Detect which cell encompasses the target text, then output its [X, Y] center coordinate. 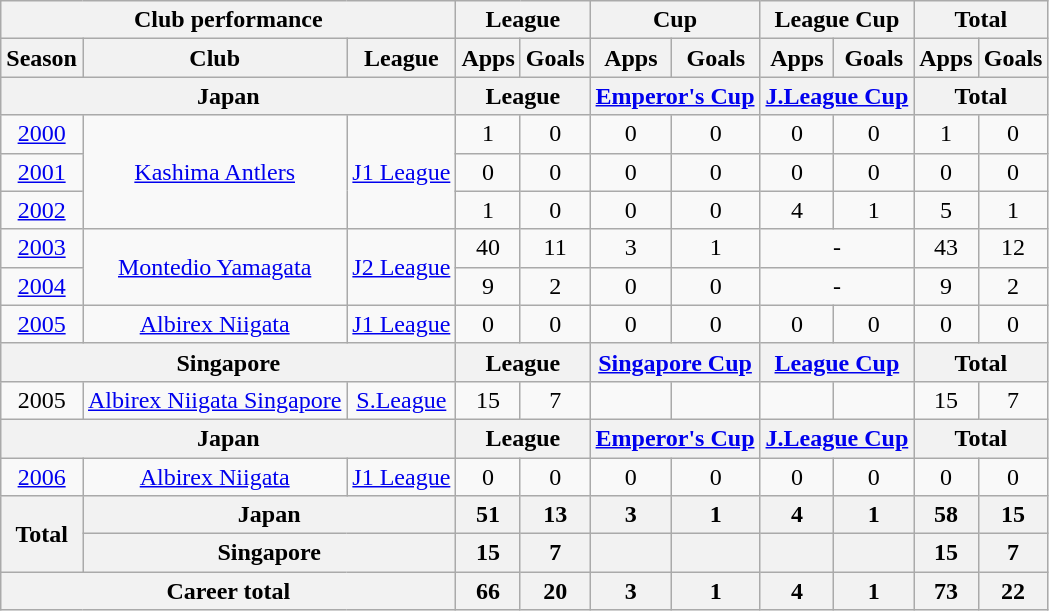
2004 [42, 286]
40 [488, 248]
2000 [42, 134]
S.League [402, 400]
12 [1013, 248]
Singapore Cup [675, 362]
22 [1013, 591]
J2 League [402, 267]
2006 [42, 477]
73 [946, 591]
Season [42, 58]
Cup [675, 20]
43 [946, 248]
13 [555, 515]
66 [488, 591]
Career total [228, 591]
Montedio Yamagata [214, 267]
2001 [42, 172]
Albirex Niigata Singapore [214, 400]
58 [946, 515]
2003 [42, 248]
5 [946, 210]
Kashima Antlers [214, 172]
2002 [42, 210]
20 [555, 591]
Club [214, 58]
51 [488, 515]
11 [555, 248]
Club performance [228, 20]
